Scan for the cell matching the given text and deliver its (x, y) coordinate at center. 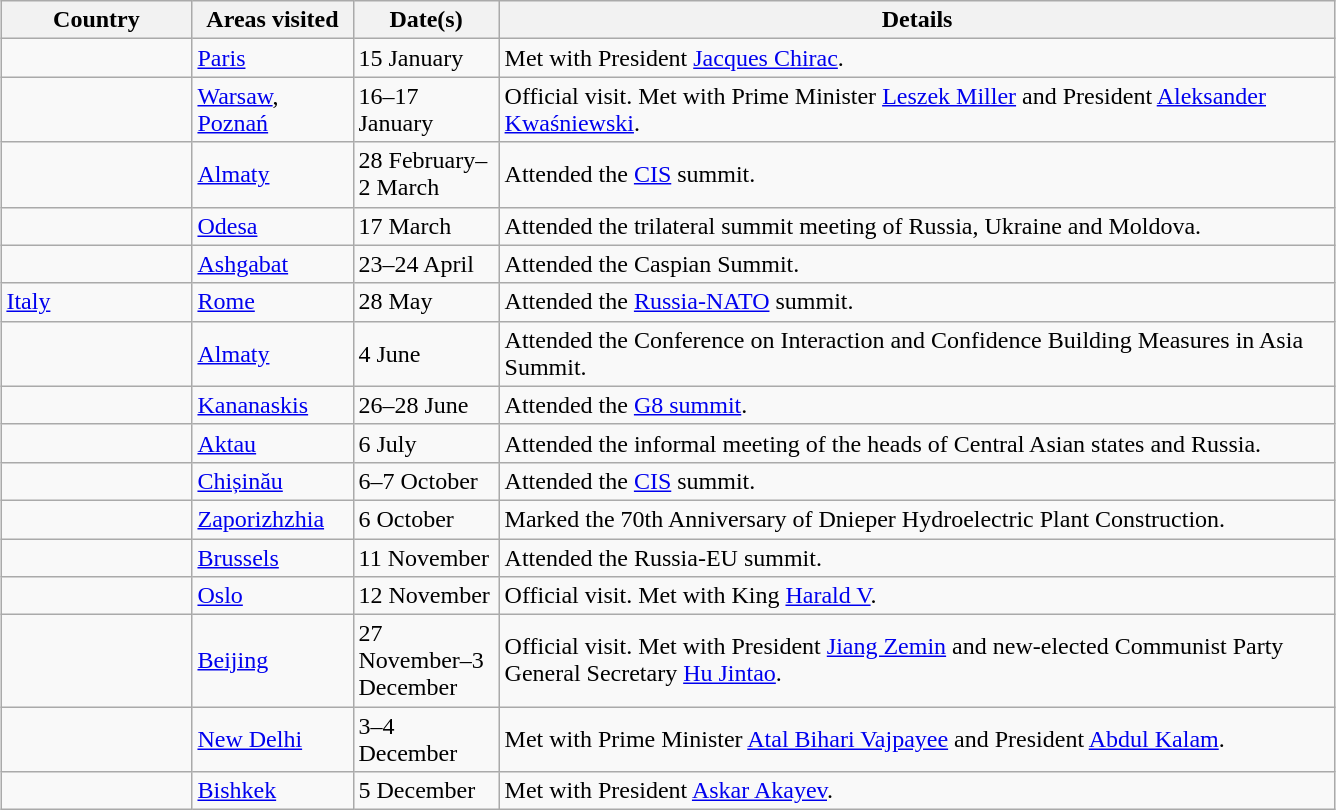
26–28 June (426, 405)
Country (96, 20)
Marked the 70th Anniversary of Dnieper Hydroelectric Plant Construction. (917, 519)
3–4 December (426, 740)
Details (917, 20)
Aktau (272, 443)
6–7 October (426, 481)
4 June (426, 354)
Met with Prime Minister Atal Bihari Vajpayee and President Abdul Kalam. (917, 740)
Bishkek (272, 791)
Attended the trilateral summit meeting of Russia, Ukraine and Moldova. (917, 226)
Attended the Conference on Interaction and Confidence Building Measures in Asia Summit. (917, 354)
Kananaskis (272, 405)
Met with President Jacques Chirac. (917, 58)
Odesa (272, 226)
17 March (426, 226)
Met with President Askar Akayev. (917, 791)
Official visit. Met with Prime Minister Leszek Miller and President Aleksander Kwaśniewski. (917, 110)
Ashgabat (272, 264)
12 November (426, 596)
Official visit. Met with President Jiang Zemin and new-elected Communist Party General Secretary Hu Jintao. (917, 661)
Attended the Russia-NATO summit. (917, 302)
6 July (426, 443)
Zaporizhzhia (272, 519)
Attended the Russia-EU summit. (917, 557)
27 November–3 December (426, 661)
New Delhi (272, 740)
6 October (426, 519)
28 May (426, 302)
Chișinău (272, 481)
Attended the G8 summit. (917, 405)
Attended the Caspian Summit. (917, 264)
23–24 April (426, 264)
Italy (96, 302)
Attended the informal meeting of the heads of Central Asian states and Russia. (917, 443)
Areas visited (272, 20)
28 February–2 March (426, 174)
15 January (426, 58)
11 November (426, 557)
Rome (272, 302)
Date(s) (426, 20)
Oslo (272, 596)
Warsaw, Poznań (272, 110)
Beijing (272, 661)
Official visit. Met with King Harald V. (917, 596)
Brussels (272, 557)
Paris (272, 58)
16–17 January (426, 110)
5 December (426, 791)
